Detect which cell encompasses the target text, then output its (X, Y) center coordinate. 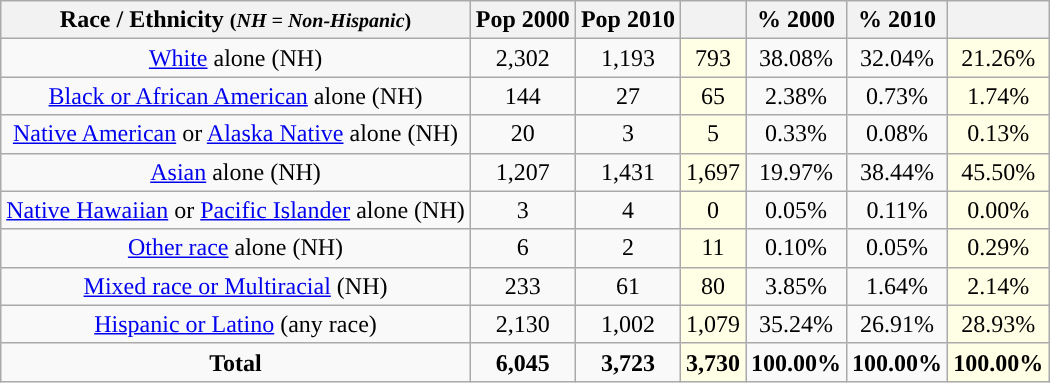
Total (236, 362)
2.14% (998, 286)
2.38% (796, 96)
5 (712, 134)
11 (712, 248)
6,045 (522, 362)
Mixed race or Multiracial (NH) (236, 286)
0.11% (898, 210)
0.10% (796, 248)
1,207 (522, 172)
Hispanic or Latino (any race) (236, 324)
2 (628, 248)
1,002 (628, 324)
White alone (NH) (236, 58)
27 (628, 96)
38.08% (796, 58)
2,302 (522, 58)
26.91% (898, 324)
1,697 (712, 172)
32.04% (898, 58)
21.26% (998, 58)
% 2010 (898, 20)
0.29% (998, 248)
0.13% (998, 134)
45.50% (998, 172)
0.08% (898, 134)
80 (712, 286)
1.74% (998, 96)
3,723 (628, 362)
Native Hawaiian or Pacific Islander alone (NH) (236, 210)
38.44% (898, 172)
19.97% (796, 172)
0.73% (898, 96)
Pop 2010 (628, 20)
4 (628, 210)
2,130 (522, 324)
Race / Ethnicity (NH = Non-Hispanic) (236, 20)
1.64% (898, 286)
1,193 (628, 58)
233 (522, 286)
% 2000 (796, 20)
Asian alone (NH) (236, 172)
Native American or Alaska Native alone (NH) (236, 134)
35.24% (796, 324)
20 (522, 134)
61 (628, 286)
3,730 (712, 362)
6 (522, 248)
Other race alone (NH) (236, 248)
144 (522, 96)
0.33% (796, 134)
1,431 (628, 172)
0 (712, 210)
793 (712, 58)
3.85% (796, 286)
0.00% (998, 210)
65 (712, 96)
Black or African American alone (NH) (236, 96)
Pop 2000 (522, 20)
1,079 (712, 324)
28.93% (998, 324)
